Identify which cell holds the provided text, then report its [x, y] central coordinate. 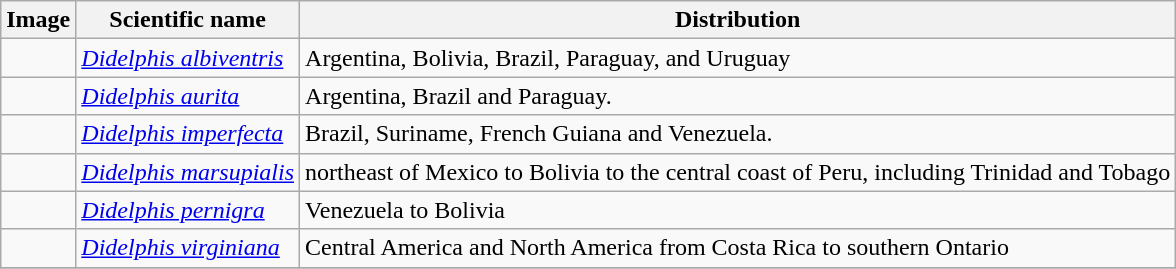
Central America and North America from Costa Rica to southern Ontario [738, 248]
northeast of Mexico to Bolivia to the central coast of Peru, including Trinidad and Tobago [738, 172]
Argentina, Brazil and Paraguay. [738, 96]
Didelphis aurita [188, 96]
Didelphis marsupialis [188, 172]
Distribution [738, 20]
Didelphis pernigra [188, 210]
Didelphis albiventris [188, 58]
Image [38, 20]
Didelphis virginiana [188, 248]
Argentina, Bolivia, Brazil, Paraguay, and Uruguay [738, 58]
Brazil, Suriname, French Guiana and Venezuela. [738, 134]
Venezuela to Bolivia [738, 210]
Didelphis imperfecta [188, 134]
Scientific name [188, 20]
